Scan for the cell matching the given text and deliver its (x, y) coordinate at center. 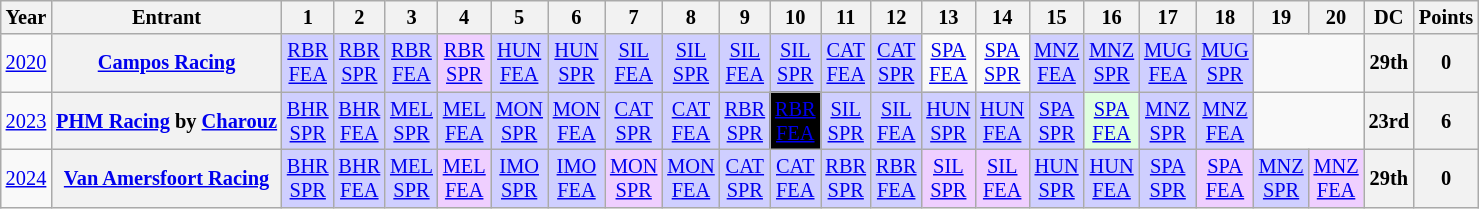
7 (634, 17)
12 (896, 17)
Year (26, 17)
1 (308, 17)
2 (360, 17)
Entrant (166, 17)
3 (412, 17)
Campos Racing (166, 63)
17 (1168, 17)
23rd (1389, 121)
IMOFEA (576, 178)
13 (948, 17)
8 (690, 17)
Van Amersfoort Racing (166, 178)
2020 (26, 63)
2023 (26, 121)
18 (1224, 17)
4 (464, 17)
PHM Racing by Charouz (166, 121)
Points (1446, 17)
20 (1336, 17)
DC (1389, 17)
MUGSPR (1224, 63)
14 (1002, 17)
IMOSPR (520, 178)
11 (845, 17)
9 (745, 17)
2024 (26, 178)
10 (795, 17)
5 (520, 17)
MUGFEA (1168, 63)
16 (1112, 17)
15 (1056, 17)
19 (1282, 17)
